Capture the cell that displays the provided text and extract its [x, y] central coordinate. 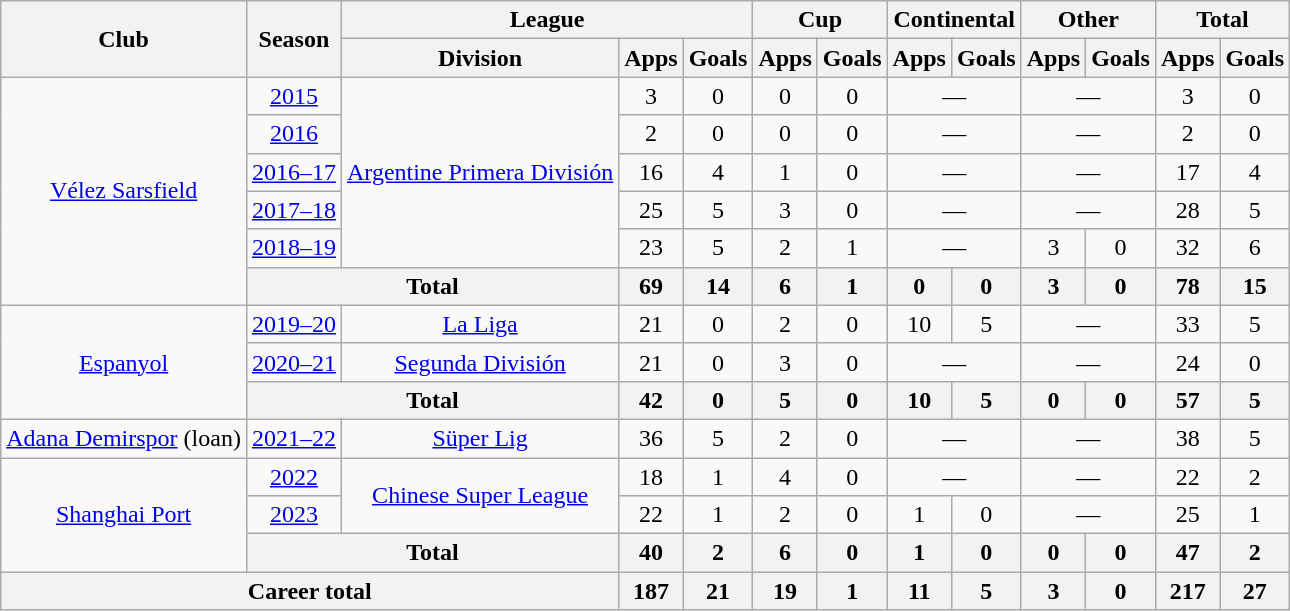
23 [651, 248]
2017–18 [294, 210]
27 [1255, 591]
Other [1088, 20]
187 [651, 591]
2018–19 [294, 248]
17 [1187, 172]
36 [651, 438]
Division [480, 58]
Club [124, 39]
Espanyol [124, 362]
Adana Demirspor (loan) [124, 438]
18 [651, 477]
Shanghai Port [124, 515]
Vélez Sarsfield [124, 191]
La Liga [480, 324]
Segunda División [480, 362]
Career total [310, 591]
14 [718, 286]
69 [651, 286]
24 [1187, 362]
11 [919, 591]
57 [1187, 400]
33 [1187, 324]
Continental [954, 20]
Cup [820, 20]
Season [294, 39]
2016 [294, 134]
2016–17 [294, 172]
40 [651, 553]
2020–21 [294, 362]
47 [1187, 553]
38 [1187, 438]
2021–22 [294, 438]
15 [1255, 286]
League [546, 20]
16 [651, 172]
2023 [294, 515]
Chinese Super League [480, 496]
2022 [294, 477]
78 [1187, 286]
42 [651, 400]
2019–20 [294, 324]
Argentine Primera División [480, 172]
28 [1187, 210]
19 [785, 591]
217 [1187, 591]
Süper Lig [480, 438]
2015 [294, 96]
32 [1187, 248]
